Identify which cell holds the provided text, then report its (x, y) central coordinate. 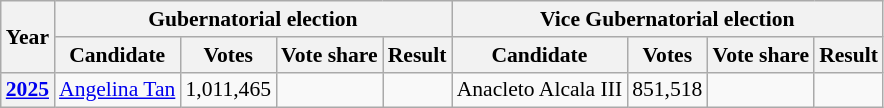
2025 (28, 90)
851,518 (667, 90)
Gubernatorial election (253, 19)
Anacleto Alcala III (540, 90)
Angelina Tan (117, 90)
Vice Gubernatorial election (668, 19)
Year (28, 36)
1,011,465 (228, 90)
